Locate the cell with the specified text and output its [X, Y] center coordinate. 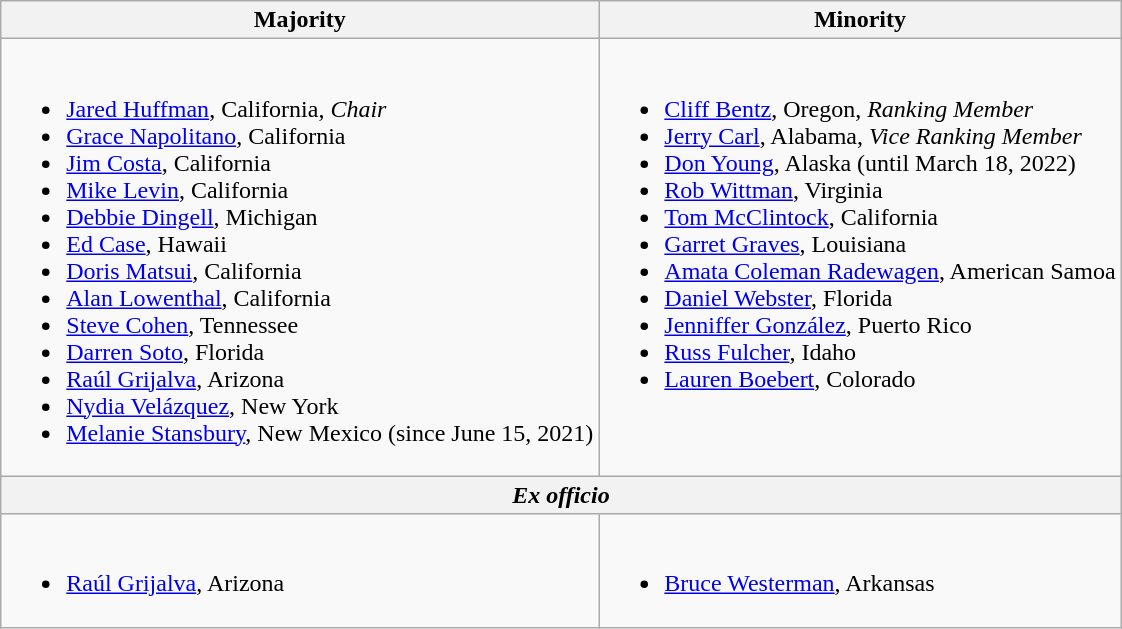
Minority [860, 20]
Majority [300, 20]
Ex officio [561, 495]
Raúl Grijalva, Arizona [300, 570]
Bruce Westerman, Arkansas [860, 570]
